Determine the [X, Y] coordinate at the center of the cell enclosing the given text.  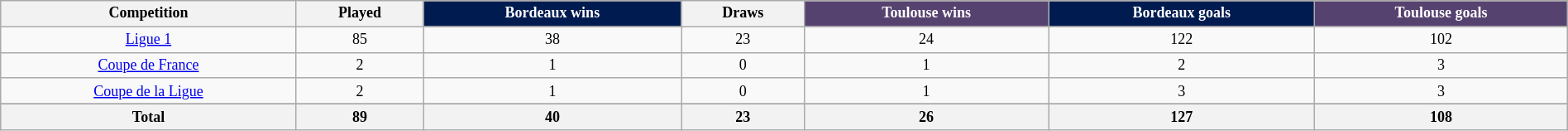
102 [1441, 40]
Competition [149, 13]
85 [360, 40]
Coupe de France [149, 65]
Bordeaux goals [1182, 13]
Toulouse goals [1441, 13]
26 [926, 116]
Toulouse wins [926, 13]
127 [1182, 116]
Bordeaux wins [552, 13]
108 [1441, 116]
Coupe de la Ligue [149, 91]
40 [552, 116]
Ligue 1 [149, 40]
38 [552, 40]
Draws [743, 13]
122 [1182, 40]
24 [926, 40]
89 [360, 116]
Total [149, 116]
Played [360, 13]
